Determine the [X, Y] coordinate at the center of the cell enclosing the given text.  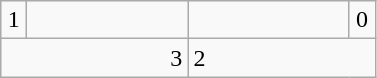
2 [282, 58]
3 [94, 58]
1 [14, 20]
0 [362, 20]
